Detect which cell encompasses the target text, then output its [X, Y] center coordinate. 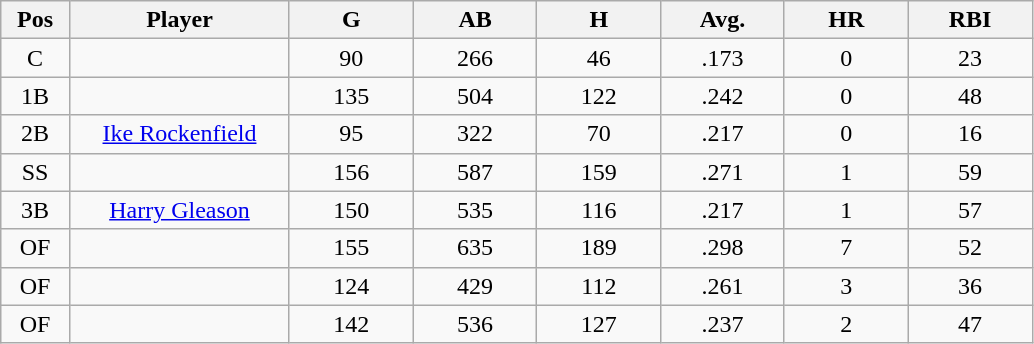
47 [970, 324]
59 [970, 172]
150 [351, 210]
.173 [723, 58]
504 [475, 96]
2 [846, 324]
AB [475, 20]
3 [846, 286]
G [351, 20]
122 [599, 96]
587 [475, 172]
SS [36, 172]
Avg. [723, 20]
156 [351, 172]
124 [351, 286]
.237 [723, 324]
535 [475, 210]
Pos [36, 20]
127 [599, 324]
Player [179, 20]
H [599, 20]
90 [351, 58]
Ike Rockenfield [179, 134]
.298 [723, 248]
159 [599, 172]
36 [970, 286]
3B [36, 210]
635 [475, 248]
189 [599, 248]
322 [475, 134]
46 [599, 58]
16 [970, 134]
7 [846, 248]
Harry Gleason [179, 210]
HR [846, 20]
57 [970, 210]
142 [351, 324]
2B [36, 134]
48 [970, 96]
112 [599, 286]
116 [599, 210]
1B [36, 96]
C [36, 58]
536 [475, 324]
70 [599, 134]
266 [475, 58]
429 [475, 286]
RBI [970, 20]
155 [351, 248]
23 [970, 58]
.242 [723, 96]
.261 [723, 286]
.271 [723, 172]
52 [970, 248]
135 [351, 96]
95 [351, 134]
